For the text-containing cell, return its midpoint in (X, Y) coordinate format. 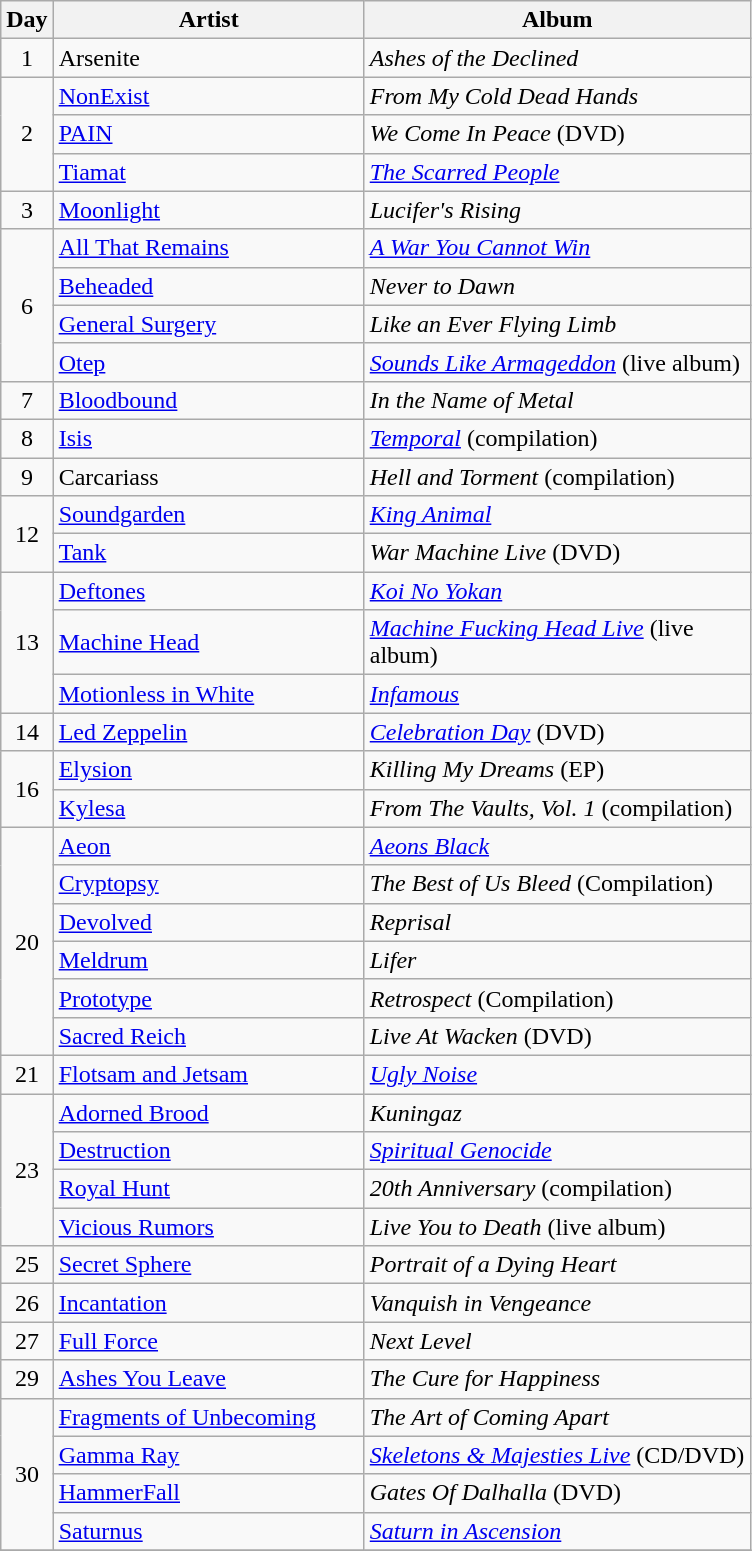
Moonlight (208, 210)
20th Anniversary (compilation) (557, 1189)
All That Remains (208, 248)
The Scarred People (557, 172)
Gates Of Dalhalla (DVD) (557, 1493)
In the Name of Metal (557, 400)
20 (27, 941)
Next Level (557, 1341)
Lifer (557, 960)
14 (27, 732)
Sounds Like Armageddon (live album) (557, 362)
2 (27, 134)
29 (27, 1379)
Royal Hunt (208, 1189)
PAIN (208, 134)
Koi No Yokan (557, 591)
Infamous (557, 694)
Adorned Brood (208, 1113)
Aeons Black (557, 846)
7 (27, 400)
Deftones (208, 591)
Prototype (208, 998)
The Cure for Happiness (557, 1379)
Carcariass (208, 477)
From The Vaults, Vol. 1 (compilation) (557, 808)
Saturnus (208, 1531)
HammerFall (208, 1493)
Portrait of a Dying Heart (557, 1265)
Hell and Torment (compilation) (557, 477)
Machine Fucking Head Live (live album) (557, 642)
Celebration Day (DVD) (557, 732)
Never to Dawn (557, 286)
12 (27, 534)
Meldrum (208, 960)
Destruction (208, 1151)
Motionless in White (208, 694)
Ashes of the Declined (557, 58)
Day (27, 20)
Live You to Death (live album) (557, 1227)
Devolved (208, 922)
Lucifer's Rising (557, 210)
Like an Ever Flying Limb (557, 324)
13 (27, 642)
23 (27, 1170)
26 (27, 1303)
Incantation (208, 1303)
27 (27, 1341)
1 (27, 58)
Ashes You Leave (208, 1379)
Killing My Dreams (EP) (557, 770)
Gamma Ray (208, 1455)
Temporal (compilation) (557, 438)
9 (27, 477)
30 (27, 1474)
Flotsam and Jetsam (208, 1074)
The Best of Us Bleed (Compilation) (557, 884)
8 (27, 438)
Vicious Rumors (208, 1227)
Artist (208, 20)
From My Cold Dead Hands (557, 96)
Reprisal (557, 922)
Soundgarden (208, 515)
Tiamat (208, 172)
Retrospect (Compilation) (557, 998)
Saturn in Ascension (557, 1531)
25 (27, 1265)
6 (27, 305)
War Machine Live (DVD) (557, 553)
General Surgery (208, 324)
Beheaded (208, 286)
Full Force (208, 1341)
King Animal (557, 515)
Album (557, 20)
Led Zeppelin (208, 732)
Bloodbound (208, 400)
Live At Wacken (DVD) (557, 1036)
Arsenite (208, 58)
Cryptopsy (208, 884)
We Come In Peace (DVD) (557, 134)
3 (27, 210)
Skeletons & Majesties Live (CD/DVD) (557, 1455)
NonExist (208, 96)
Fragments of Unbecoming (208, 1417)
16 (27, 789)
Tank (208, 553)
Machine Head (208, 642)
Kuningaz (557, 1113)
The Art of Coming Apart (557, 1417)
Vanquish in Vengeance (557, 1303)
Spiritual Genocide (557, 1151)
Aeon (208, 846)
Isis (208, 438)
Ugly Noise (557, 1074)
21 (27, 1074)
Elysion (208, 770)
Kylesa (208, 808)
A War You Cannot Win (557, 248)
Sacred Reich (208, 1036)
Secret Sphere (208, 1265)
Otep (208, 362)
